Return [x, y] of the center of cell containing provided text 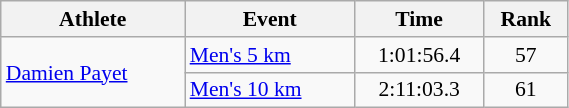
Damien Payet [93, 72]
2:11:03.3 [420, 90]
Men's 5 km [270, 55]
Time [420, 19]
Rank [526, 19]
61 [526, 90]
Athlete [93, 19]
57 [526, 55]
Event [270, 19]
1:01:56.4 [420, 55]
Men's 10 km [270, 90]
